Scan for the cell matching the given text and deliver its [X, Y] coordinate at center. 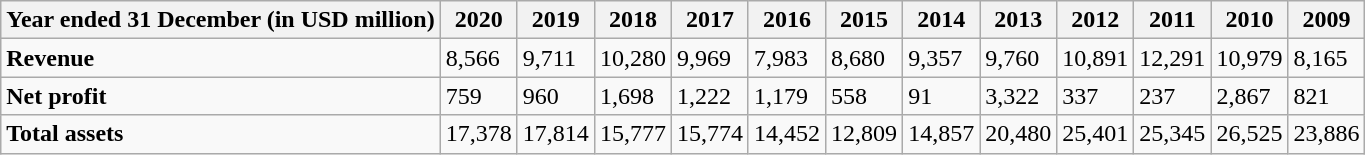
14,857 [942, 134]
25,345 [1172, 134]
821 [1326, 96]
9,969 [710, 58]
14,452 [786, 134]
20,480 [1018, 134]
1,179 [786, 96]
2019 [556, 20]
12,291 [1172, 58]
960 [556, 96]
10,979 [1250, 58]
1,222 [710, 96]
8,165 [1326, 58]
10,891 [1096, 58]
8,566 [478, 58]
2010 [1250, 20]
15,774 [710, 134]
2009 [1326, 20]
26,525 [1250, 134]
2020 [478, 20]
558 [864, 96]
7,983 [786, 58]
15,777 [632, 134]
8,680 [864, 58]
9,711 [556, 58]
1,698 [632, 96]
Net profit [220, 96]
2013 [1018, 20]
2015 [864, 20]
17,378 [478, 134]
10,280 [632, 58]
759 [478, 96]
2,867 [1250, 96]
9,357 [942, 58]
2014 [942, 20]
Revenue [220, 58]
12,809 [864, 134]
17,814 [556, 134]
2012 [1096, 20]
2011 [1172, 20]
91 [942, 96]
237 [1172, 96]
25,401 [1096, 134]
Year ended 31 December (in USD million) [220, 20]
3,322 [1018, 96]
23,886 [1326, 134]
2018 [632, 20]
9,760 [1018, 58]
2016 [786, 20]
Total assets [220, 134]
337 [1096, 96]
2017 [710, 20]
